Determine the (x, y) coordinate at the center of the cell enclosing the given text.  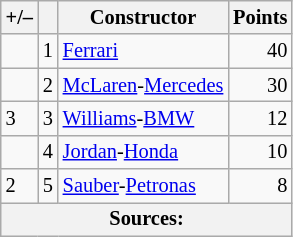
Jordan-Honda (143, 152)
40 (260, 51)
Sources: (147, 219)
Constructor (143, 17)
Points (260, 17)
Ferrari (143, 51)
4 (48, 152)
5 (48, 186)
McLaren-Mercedes (143, 85)
10 (260, 152)
12 (260, 118)
Sauber-Petronas (143, 186)
30 (260, 85)
Williams-BMW (143, 118)
+/– (20, 17)
8 (260, 186)
1 (48, 51)
